Output the [X, Y] coordinate of the center of the cell containing the given text.  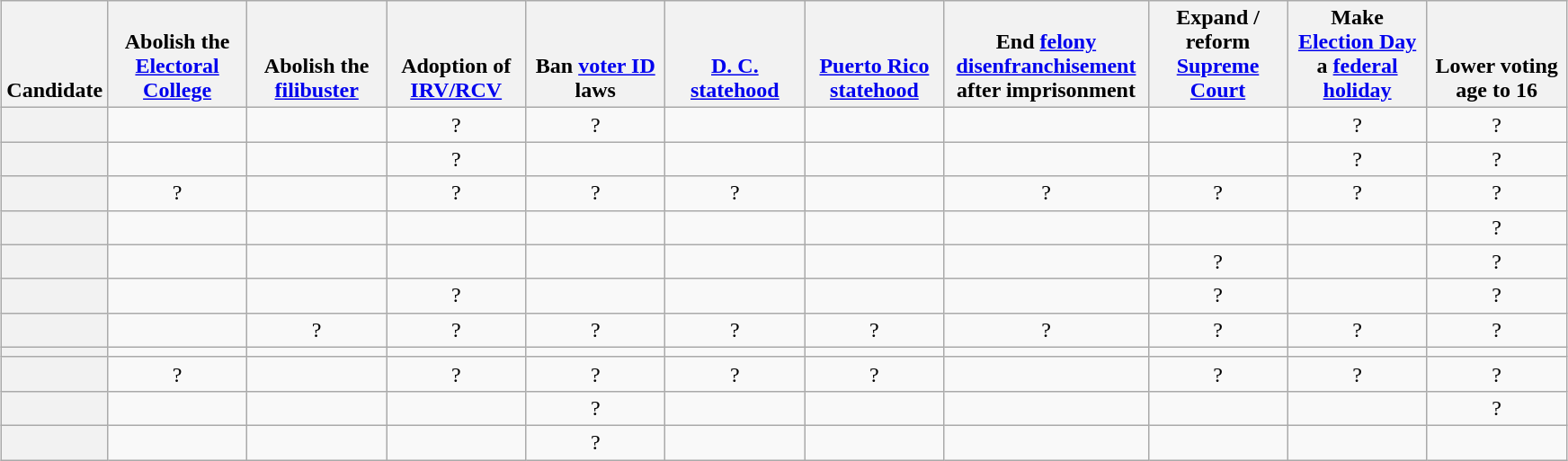
Make Election Day a federal holiday [1358, 54]
Candidate [55, 54]
Expand / reform Supreme Court [1217, 54]
Abolish the Electoral College [178, 54]
Lower voting age to 16 [1496, 54]
End felony disenfranchisement after imprisonment [1047, 54]
D. C. statehood [735, 54]
Ban voter ID laws [595, 54]
Puerto Rico statehood [874, 54]
Adoption of IRV/RCV [457, 54]
Abolish the filibuster [316, 54]
